Locate the cell with the specified text and output its [X, Y] center coordinate. 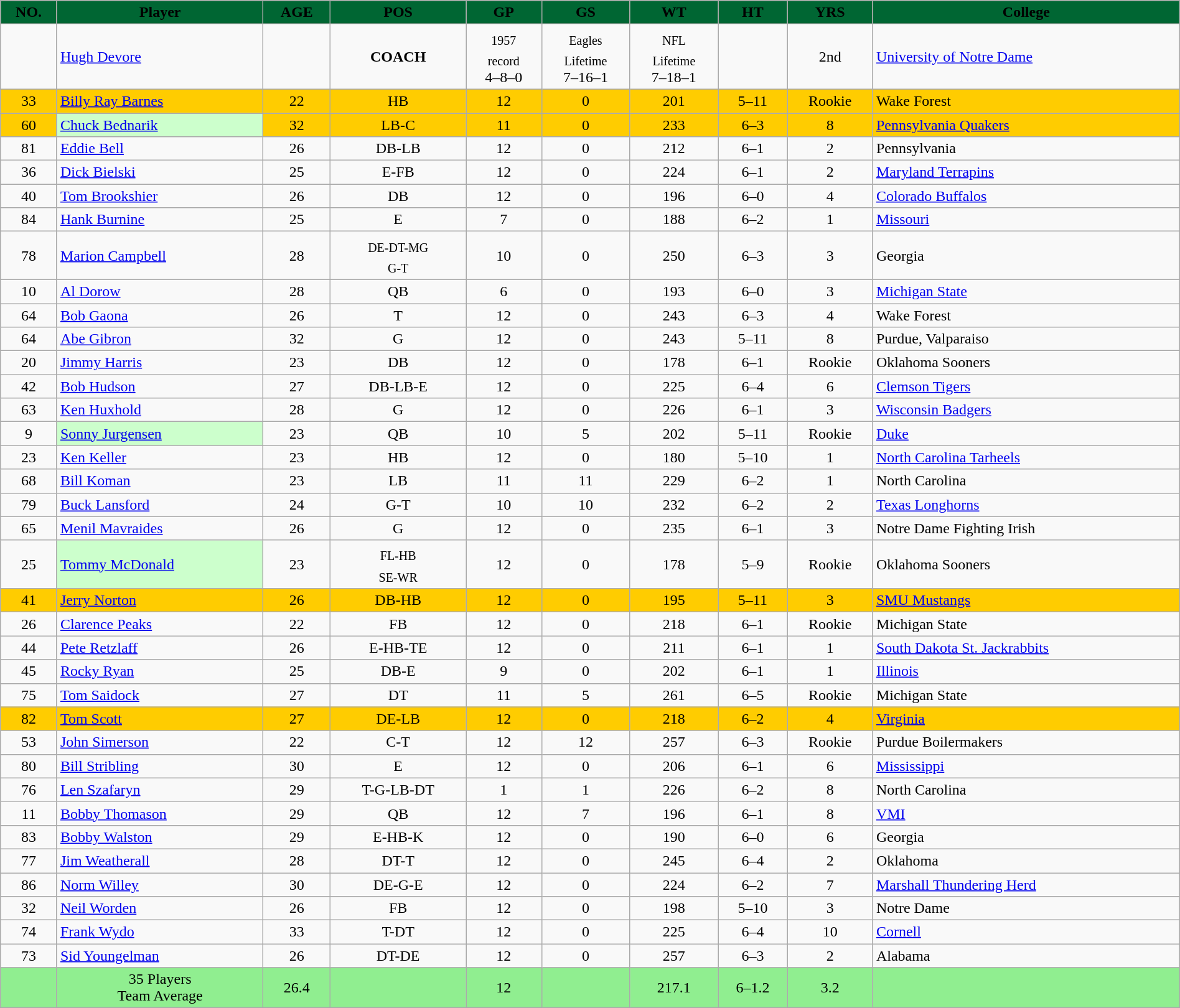
University of Notre Dame [1026, 57]
180 [674, 457]
Tom Brookshier [160, 196]
193 [674, 291]
Menil Mavraides [160, 528]
Pennsylvania Quakers [1026, 125]
Sid Youngelman [160, 956]
Mississippi [1026, 766]
Clarence Peaks [160, 624]
3.2 [830, 988]
Bob Gaona [160, 315]
42 [29, 386]
Bill Stribling [160, 766]
GP [504, 12]
74 [29, 932]
Frank Wydo [160, 932]
82 [29, 719]
Texas Longhorns [1026, 505]
DB-E [398, 671]
Sonny Jurgensen [160, 434]
Bobby Thomason [160, 813]
6–5 [753, 695]
DT [398, 695]
DE-LB [398, 719]
5–9 [753, 564]
2nd [830, 57]
24 [297, 505]
Clemson Tigers [1026, 386]
Maryland Terrapins [1026, 172]
Tom Scott [160, 719]
John Simerson [160, 742]
40 [29, 196]
195 [674, 600]
Wisconsin Badgers [1026, 410]
Marion Campbell [160, 256]
DE-G-E [398, 884]
Cornell [1026, 932]
Purdue Boilermakers [1026, 742]
80 [29, 766]
T-DT [398, 932]
South Dakota St. Jackrabbits [1026, 648]
T-G-LB-DT [398, 790]
LB-C [398, 125]
Hank Burnine [160, 220]
Norm Willey [160, 884]
NFL Lifetime7–18–1 [674, 57]
Eagles Lifetime7–16–1 [586, 57]
FL-HB SE-WR [398, 564]
Neil Worden [160, 908]
Purdue, Valparaiso [1026, 339]
217.1 [674, 988]
Pete Retzlaff [160, 648]
Notre Dame [1026, 908]
Jimmy Harris [160, 363]
Bob Hudson [160, 386]
DT-T [398, 861]
Jim Weatherall [160, 861]
20 [29, 363]
LB [398, 481]
Al Dorow [160, 291]
E-HB-TE [398, 648]
73 [29, 956]
Duke [1026, 434]
Billy Ray Barnes [160, 101]
81 [29, 149]
63 [29, 410]
78 [29, 256]
DT-DE [398, 956]
VMI [1026, 813]
Illinois [1026, 671]
190 [674, 837]
250 [674, 256]
84 [29, 220]
NO. [29, 12]
Abe Gibron [160, 339]
C-T [398, 742]
Pennsylvania [1026, 149]
Player [160, 12]
235 [674, 528]
44 [29, 648]
COACH [398, 57]
DE-DT-MG G-T [398, 256]
60 [29, 125]
45 [29, 671]
79 [29, 505]
211 [674, 648]
College [1026, 12]
76 [29, 790]
DB-LB [398, 149]
Ken Huxhold [160, 410]
DB-LB-E [398, 386]
233 [674, 125]
Bobby Walston [160, 837]
E-FB [398, 172]
AGE [297, 12]
G-T [398, 505]
Chuck Bednarik [160, 125]
WT [674, 12]
188 [674, 220]
75 [29, 695]
Tommy McDonald [160, 564]
Oklahoma [1026, 861]
POS [398, 12]
Eddie Bell [160, 149]
Jerry Norton [160, 600]
Bill Koman [160, 481]
232 [674, 505]
YRS [830, 12]
Dick Bielski [160, 172]
212 [674, 149]
Alabama [1026, 956]
Ken Keller [160, 457]
35 Players Team Average [160, 988]
SMU Mustangs [1026, 600]
Buck Lansford [160, 505]
77 [29, 861]
245 [674, 861]
26.4 [297, 988]
Hugh Devore [160, 57]
1957 record4–8–0 [504, 57]
Notre Dame Fighting Irish [1026, 528]
201 [674, 101]
65 [29, 528]
Missouri [1026, 220]
206 [674, 766]
41 [29, 600]
DB-HB [398, 600]
68 [29, 481]
T [398, 315]
Marshall Thundering Herd [1026, 884]
Rocky Ryan [160, 671]
Colorado Buffalos [1026, 196]
6–1.2 [753, 988]
36 [29, 172]
Tom Saidock [160, 695]
Virginia [1026, 719]
261 [674, 695]
HT [753, 12]
GS [586, 12]
53 [29, 742]
Len Szafaryn [160, 790]
E-HB-K [398, 837]
86 [29, 884]
North Carolina Tarheels [1026, 457]
198 [674, 908]
83 [29, 837]
229 [674, 481]
